Locate the cell with the specified text and output its (x, y) center coordinate. 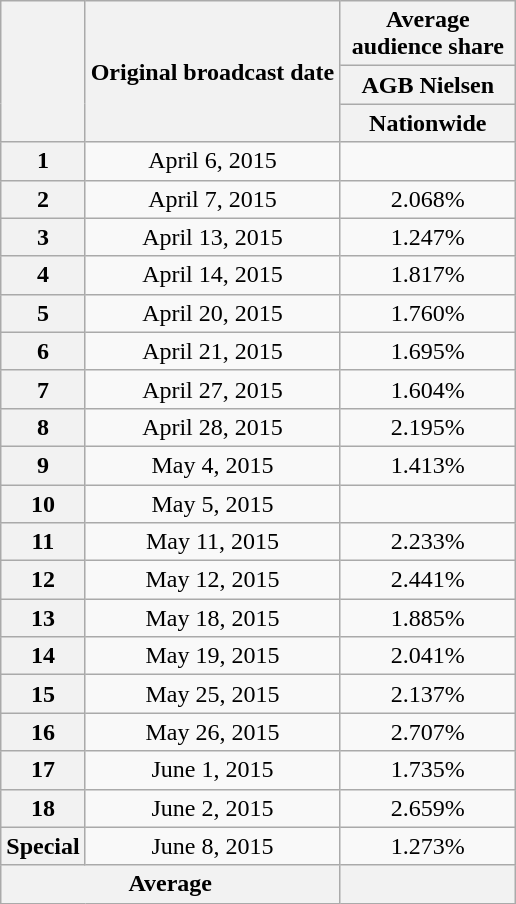
16 (43, 732)
May 12, 2015 (212, 580)
8 (43, 427)
1.735% (428, 770)
June 1, 2015 (212, 770)
1.817% (428, 275)
2.707% (428, 732)
2.195% (428, 427)
2.068% (428, 199)
7 (43, 389)
1.413% (428, 465)
June 8, 2015 (212, 846)
1.695% (428, 351)
1 (43, 161)
April 21, 2015 (212, 351)
2.441% (428, 580)
June 2, 2015 (212, 808)
Nationwide (428, 123)
3 (43, 237)
April 28, 2015 (212, 427)
April 27, 2015 (212, 389)
May 18, 2015 (212, 618)
1.273% (428, 846)
May 25, 2015 (212, 694)
1.604% (428, 389)
Original broadcast date (212, 72)
2.041% (428, 656)
Average (170, 884)
2.659% (428, 808)
13 (43, 618)
May 4, 2015 (212, 465)
April 6, 2015 (212, 161)
15 (43, 694)
April 14, 2015 (212, 275)
18 (43, 808)
11 (43, 542)
10 (43, 503)
AGB Nielsen (428, 85)
Average audience share (428, 34)
2 (43, 199)
1.760% (428, 313)
14 (43, 656)
1.885% (428, 618)
4 (43, 275)
2.233% (428, 542)
Special (43, 846)
6 (43, 351)
May 26, 2015 (212, 732)
April 7, 2015 (212, 199)
17 (43, 770)
April 20, 2015 (212, 313)
May 19, 2015 (212, 656)
12 (43, 580)
9 (43, 465)
May 5, 2015 (212, 503)
5 (43, 313)
2.137% (428, 694)
May 11, 2015 (212, 542)
April 13, 2015 (212, 237)
1.247% (428, 237)
